Detect which cell encompasses the target text, then output its (X, Y) center coordinate. 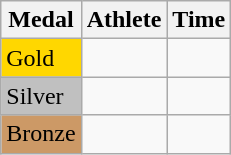
Bronze (41, 134)
Silver (41, 96)
Time (199, 20)
Gold (41, 58)
Medal (41, 20)
Athlete (124, 20)
